For the text-containing cell, return its midpoint in [x, y] coordinate format. 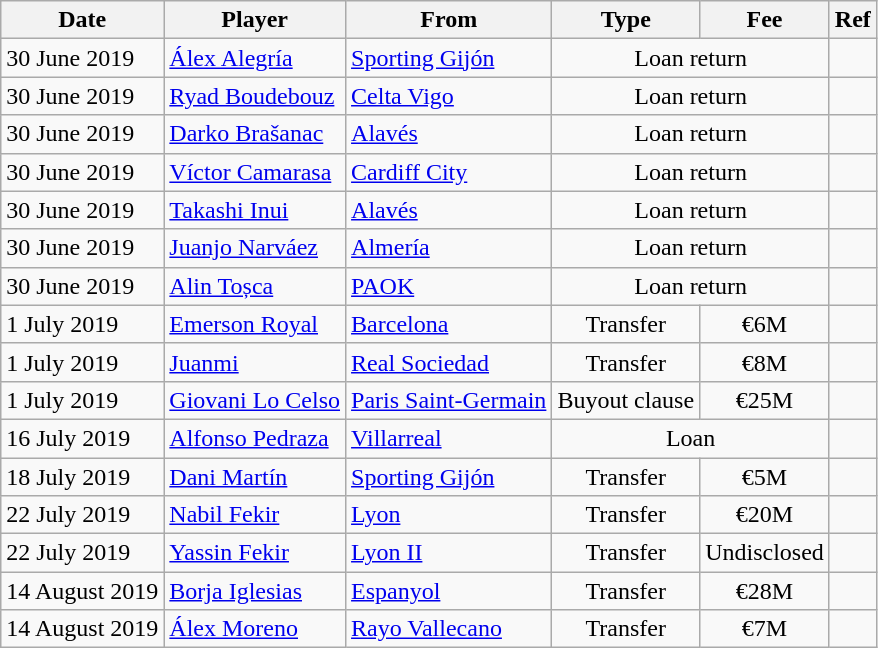
Darko Brašanac [255, 134]
Villarreal [449, 438]
Borja Iglesias [255, 591]
16 July 2019 [82, 438]
Alin Toșca [255, 286]
Yassin Fekir [255, 553]
Alfonso Pedraza [255, 438]
Buyout clause [626, 400]
Barcelona [449, 324]
€8M [765, 362]
Juanjo Narváez [255, 248]
Celta Vigo [449, 96]
Date [82, 20]
Álex Moreno [255, 629]
Lyon II [449, 553]
Type [626, 20]
Nabil Fekir [255, 515]
Álex Alegría [255, 58]
Lyon [449, 515]
€6M [765, 324]
€20M [765, 515]
PAOK [449, 286]
Víctor Camarasa [255, 172]
Fee [765, 20]
€5M [765, 477]
18 July 2019 [82, 477]
Almería [449, 248]
Ryad Boudebouz [255, 96]
Paris Saint-Germain [449, 400]
Player [255, 20]
Emerson Royal [255, 324]
Giovani Lo Celso [255, 400]
Undisclosed [765, 553]
Espanyol [449, 591]
Cardiff City [449, 172]
Rayo Vallecano [449, 629]
€7M [765, 629]
From [449, 20]
Takashi Inui [255, 210]
Real Sociedad [449, 362]
Ref [852, 20]
€28M [765, 591]
Loan [690, 438]
Dani Martín [255, 477]
Juanmi [255, 362]
€25M [765, 400]
